Extract the (X, Y) coordinate from the center of the cell holding the provided text.  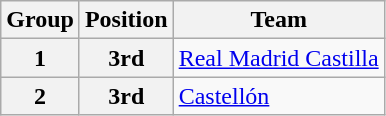
Team (278, 20)
Group (40, 20)
2 (40, 96)
Real Madrid Castilla (278, 58)
Position (126, 20)
1 (40, 58)
Castellón (278, 96)
